Identify which cell holds the provided text, then report its (X, Y) central coordinate. 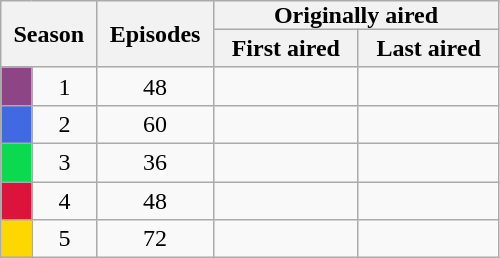
3 (64, 162)
2 (64, 124)
Originally aired (356, 15)
60 (155, 124)
1 (64, 86)
Еpisodes (155, 34)
4 (64, 201)
First aired (286, 48)
5 (64, 239)
Last aired (428, 48)
36 (155, 162)
72 (155, 239)
Season (49, 34)
